Capture the cell that displays the provided text and extract its [x, y] central coordinate. 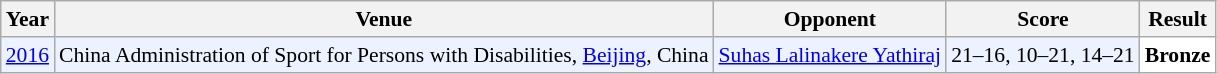
Suhas Lalinakere Yathiraj [830, 55]
Opponent [830, 19]
21–16, 10–21, 14–21 [1043, 55]
Score [1043, 19]
Venue [384, 19]
Year [28, 19]
2016 [28, 55]
Result [1178, 19]
Bronze [1178, 55]
China Administration of Sport for Persons with Disabilities, Beijing, China [384, 55]
